Capture the cell that displays the provided text and extract its [x, y] central coordinate. 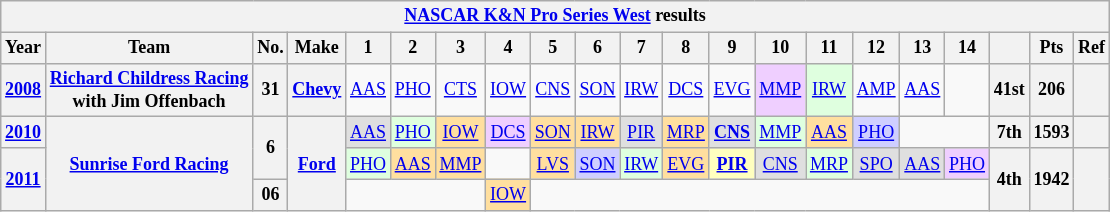
2008 [24, 90]
4 [508, 48]
Team [148, 48]
06 [270, 194]
No. [270, 48]
NASCAR K&N Pro Series West results [556, 16]
LVS [552, 164]
2011 [24, 179]
8 [686, 48]
1593 [1052, 132]
Ref [1092, 48]
Make [317, 48]
4th [1009, 179]
12 [876, 48]
9 [732, 48]
13 [922, 48]
1 [368, 48]
AMP [876, 90]
Richard Childress Racing with Jim Offenbach [148, 90]
CTS [460, 90]
7 [642, 48]
Ford [317, 164]
11 [830, 48]
7th [1009, 132]
Sunrise Ford Racing [148, 164]
10 [780, 48]
Pts [1052, 48]
2 [412, 48]
1942 [1052, 179]
14 [968, 48]
2010 [24, 132]
31 [270, 90]
206 [1052, 90]
SPO [876, 164]
3 [460, 48]
41st [1009, 90]
5 [552, 48]
Chevy [317, 90]
Year [24, 48]
